From the cell containing the given text, extract its center point as (X, Y) coordinate. 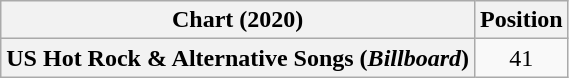
Position (521, 20)
41 (521, 58)
Chart (2020) (238, 20)
US Hot Rock & Alternative Songs (Billboard) (238, 58)
